Output the [X, Y] coordinate of the center of the cell containing the given text.  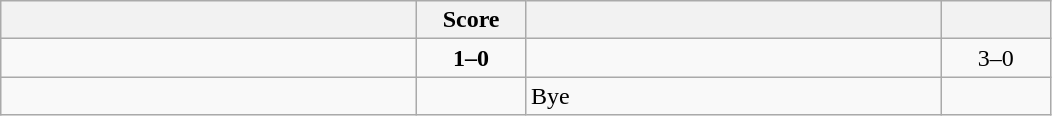
Bye [733, 96]
Score [472, 20]
1–0 [472, 58]
3–0 [996, 58]
